Extract the [X, Y] coordinate from the center of the cell holding the provided text.  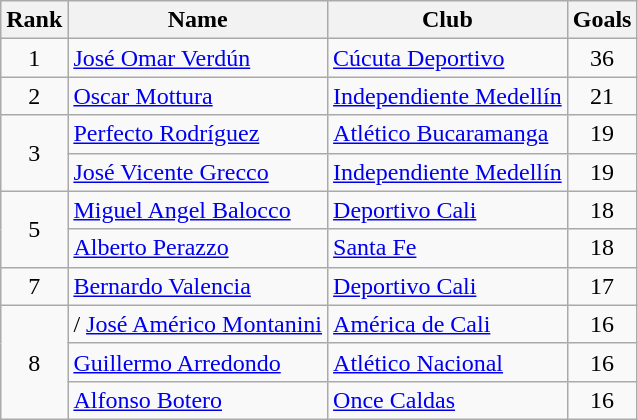
Alfonso Botero [198, 400]
3 [34, 153]
8 [34, 362]
Santa Fe [448, 248]
Guillermo Arredondo [198, 362]
7 [34, 286]
Miguel Angel Balocco [198, 210]
Alberto Perazzo [198, 248]
Bernardo Valencia [198, 286]
Oscar Mottura [198, 96]
5 [34, 229]
Once Caldas [448, 400]
Rank [34, 20]
José Omar Verdún [198, 58]
Club [448, 20]
José Vicente Grecco [198, 172]
21 [602, 96]
2 [34, 96]
Goals [602, 20]
América de Cali [448, 324]
Atlético Bucaramanga [448, 134]
36 [602, 58]
Perfecto Rodríguez [198, 134]
17 [602, 286]
1 [34, 58]
Cúcuta Deportivo [448, 58]
/ José Américo Montanini [198, 324]
Atlético Nacional [448, 362]
Name [198, 20]
